Identify which cell holds the provided text, then report its [x, y] central coordinate. 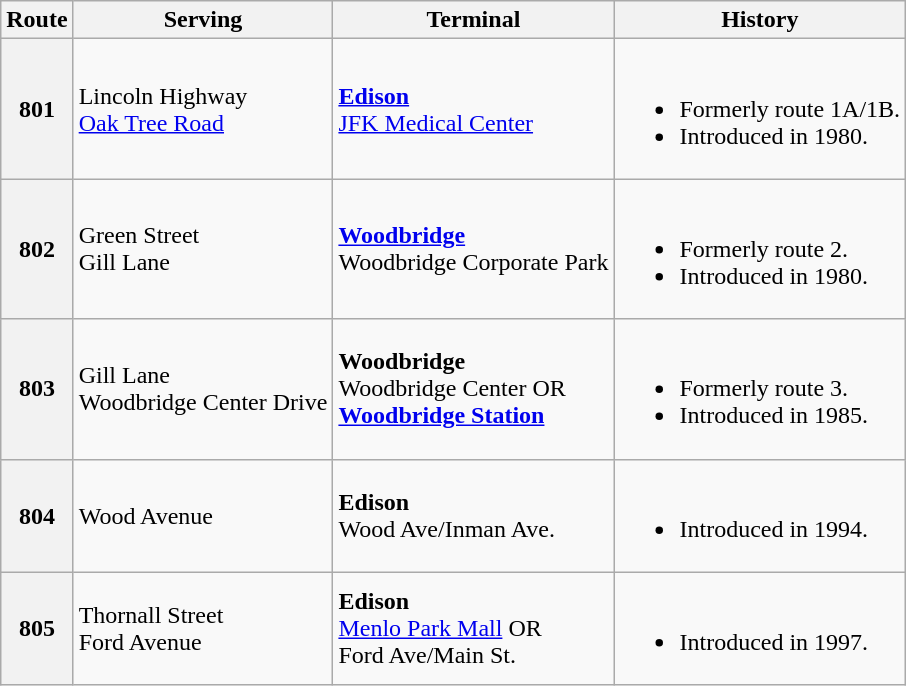
History [760, 20]
EdisonJFK Medical Center [474, 109]
804 [37, 516]
Wood Avenue [203, 516]
EdisonWood Ave/Inman Ave. [474, 516]
WoodbridgeWoodbridge Corporate Park [474, 249]
801 [37, 109]
Introduced in 1994. [760, 516]
Formerly route 3.Introduced in 1985. [760, 389]
805 [37, 628]
Gill LaneWoodbridge Center Drive [203, 389]
Formerly route 1A/1B.Introduced in 1980. [760, 109]
Thornall StreetFord Avenue [203, 628]
803 [37, 389]
Serving [203, 20]
Introduced in 1997. [760, 628]
802 [37, 249]
Formerly route 2.Introduced in 1980. [760, 249]
WoodbridgeWoodbridge Center ORWoodbridge Station [474, 389]
Lincoln HighwayOak Tree Road [203, 109]
Green StreetGill Lane [203, 249]
Route [37, 20]
EdisonMenlo Park Mall ORFord Ave/Main St. [474, 628]
Terminal [474, 20]
